Return [x, y] of the center of cell containing provided text 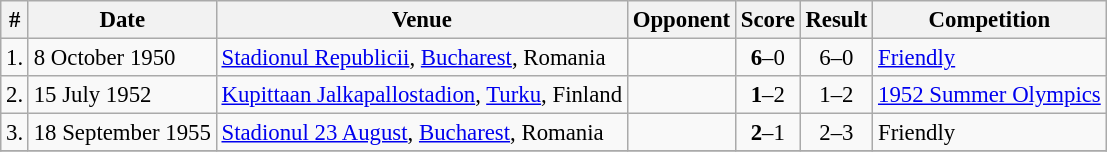
18 September 1955 [122, 133]
1. [15, 58]
Opponent [681, 20]
Competition [990, 20]
Score [768, 20]
Stadionul 23 August, Bucharest, Romania [422, 133]
3. [15, 133]
Result [836, 20]
Venue [422, 20]
1952 Summer Olympics [990, 95]
15 July 1952 [122, 95]
2. [15, 95]
# [15, 20]
Kupittaan Jalkapallostadion, Turku, Finland [422, 95]
Stadionul Republicii, Bucharest, Romania [422, 58]
8 October 1950 [122, 58]
2–3 [836, 133]
2–1 [768, 133]
Date [122, 20]
